Search for the cell housing the specified text and yield its [X, Y] center coordinate. 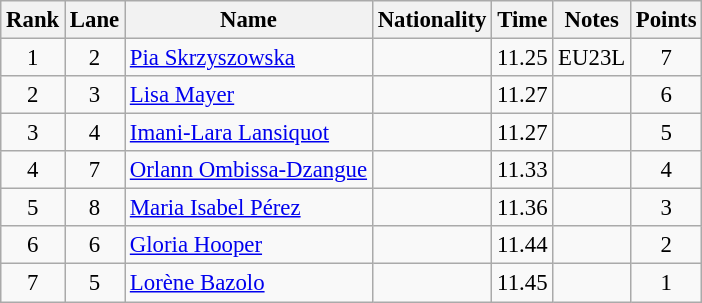
11.44 [522, 245]
Orlann Ombissa-Dzangue [249, 170]
Notes [592, 20]
Pia Skrzyszowska [249, 58]
Points [666, 20]
11.33 [522, 170]
8 [95, 208]
EU23L [592, 58]
11.36 [522, 208]
Rank [33, 20]
Gloria Hooper [249, 245]
Maria Isabel Pérez [249, 208]
Lane [95, 20]
Name [249, 20]
11.45 [522, 283]
Lisa Mayer [249, 95]
Lorène Bazolo [249, 283]
Nationality [432, 20]
11.25 [522, 58]
Time [522, 20]
Imani-Lara Lansiquot [249, 133]
